Locate the cell with the specified text and output its [x, y] center coordinate. 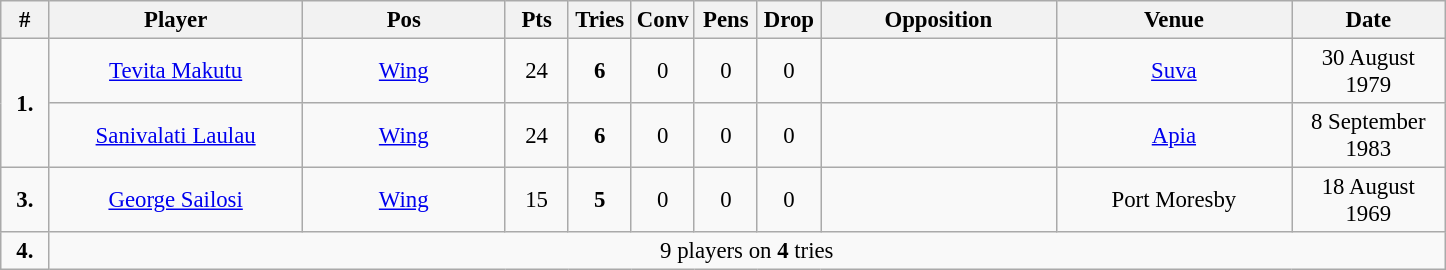
Player [176, 20]
4. [25, 251]
9 players on 4 tries [747, 251]
30 August 1979 [1368, 72]
Port Moresby [1174, 200]
Apia [1174, 136]
Pens [726, 20]
George Sailosi [176, 200]
Suva [1174, 72]
18 August 1969 [1368, 200]
1. [25, 104]
5 [600, 200]
Pos [404, 20]
Tevita Makutu [176, 72]
Conv [662, 20]
# [25, 20]
Opposition [938, 20]
Date [1368, 20]
Sanivalati Laulau [176, 136]
8 September 1983 [1368, 136]
Venue [1174, 20]
3. [25, 200]
Pts [536, 20]
Drop [788, 20]
15 [536, 200]
Tries [600, 20]
